From the cell containing the given text, extract its center point as (x, y) coordinate. 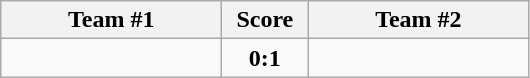
Score (265, 20)
Team #2 (418, 20)
0:1 (265, 58)
Team #1 (112, 20)
